Identify which cell holds the provided text, then report its [x, y] central coordinate. 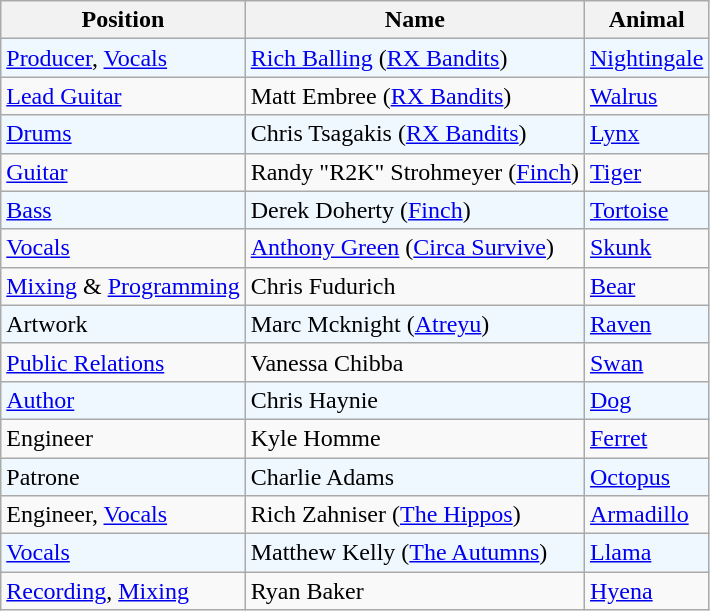
Charlie Adams [414, 477]
Nightingale [646, 58]
Name [414, 20]
Randy "R2K" Strohmeyer (Finch) [414, 172]
Lynx [646, 134]
Guitar [123, 172]
Octopus [646, 477]
Chris Fudurich [414, 286]
Rich Zahniser (The Hippos) [414, 515]
Artwork [123, 324]
Anthony Green (Circa Survive) [414, 248]
Derek Doherty (Finch) [414, 210]
Bear [646, 286]
Ryan Baker [414, 591]
Swan [646, 362]
Tiger [646, 172]
Public Relations [123, 362]
Chris Haynie [414, 400]
Engineer, Vocals [123, 515]
Rich Balling (RX Bandits) [414, 58]
Producer, Vocals [123, 58]
Position [123, 20]
Matt Embree (RX Bandits) [414, 96]
Llama [646, 553]
Mixing & Programming [123, 286]
Hyena [646, 591]
Dog [646, 400]
Patrone [123, 477]
Animal [646, 20]
Tortoise [646, 210]
Bass [123, 210]
Kyle Homme [414, 438]
Raven [646, 324]
Ferret [646, 438]
Matthew Kelly (The Autumns) [414, 553]
Author [123, 400]
Walrus [646, 96]
Marc Mcknight (Atreyu) [414, 324]
Chris Tsagakis (RX Bandits) [414, 134]
Recording, Mixing [123, 591]
Skunk [646, 248]
Vanessa Chibba [414, 362]
Engineer [123, 438]
Lead Guitar [123, 96]
Armadillo [646, 515]
Drums [123, 134]
